Find where the given text appears and provide that cell's center as [X, Y] coordinate. 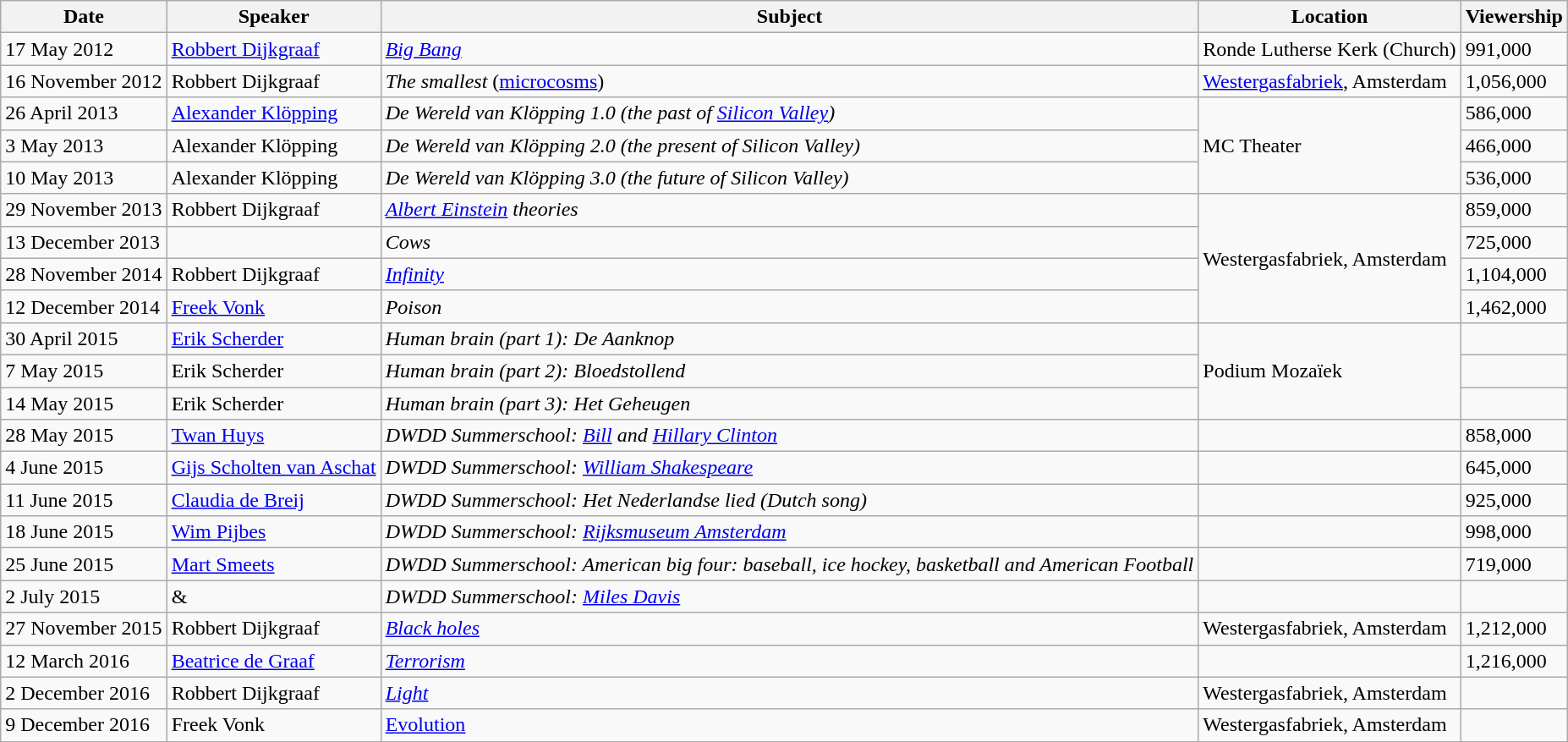
Mart Smeets [274, 564]
Gijs Scholten van Aschat [274, 468]
Albert Einstein theories [790, 210]
1,104,000 [1514, 274]
11 June 2015 [84, 500]
Terrorism [790, 661]
586,000 [1514, 113]
Subject [790, 17]
DWDD Summerschool: Bill and Hillary Clinton [790, 436]
Human brain (part 3): Het Geheugen [790, 404]
2 July 2015 [84, 596]
14 May 2015 [84, 404]
13 December 2013 [84, 242]
Human brain (part 1): De Aanknop [790, 338]
1,212,000 [1514, 629]
Light [790, 693]
29 November 2013 [84, 210]
2 December 2016 [84, 693]
7 May 2015 [84, 371]
858,000 [1514, 436]
DWDD Summerschool: Het Nederlandse lied (Dutch song) [790, 500]
DWDD Summerschool: Miles Davis [790, 596]
1,216,000 [1514, 661]
Black holes [790, 629]
859,000 [1514, 210]
10 May 2013 [84, 178]
466,000 [1514, 146]
Location [1330, 17]
30 April 2015 [84, 338]
Wim Pijbes [274, 532]
Cows [790, 242]
925,000 [1514, 500]
1,056,000 [1514, 81]
16 November 2012 [84, 81]
Human brain (part 2): Bloedstollend [790, 371]
DWDD Summerschool: William Shakespeare [790, 468]
12 March 2016 [84, 661]
Poison [790, 306]
998,000 [1514, 532]
Evolution [790, 725]
De Wereld van Klöpping 1.0 (the past of Silicon Valley) [790, 113]
Beatrice de Graaf [274, 661]
DWDD Summerschool: Rijksmuseum Amsterdam [790, 532]
26 April 2013 [84, 113]
Date [84, 17]
4 June 2015 [84, 468]
Claudia de Breij [274, 500]
Speaker [274, 17]
Big Bang [790, 49]
27 November 2015 [84, 629]
28 November 2014 [84, 274]
12 December 2014 [84, 306]
Podium Mozaïek [1330, 371]
725,000 [1514, 242]
1,462,000 [1514, 306]
Infinity [790, 274]
3 May 2013 [84, 146]
Twan Huys [274, 436]
& [274, 596]
9 December 2016 [84, 725]
18 June 2015 [84, 532]
991,000 [1514, 49]
Ronde Lutherse Kerk (Church) [1330, 49]
25 June 2015 [84, 564]
De Wereld van Klöpping 3.0 (the future of Silicon Valley) [790, 178]
De Wereld van Klöpping 2.0 (the present of Silicon Valley) [790, 146]
645,000 [1514, 468]
MC Theater [1330, 146]
The smallest (microcosms) [790, 81]
719,000 [1514, 564]
536,000 [1514, 178]
17 May 2012 [84, 49]
Viewership [1514, 17]
DWDD Summerschool: American big four: baseball, ice hockey, basketball and American Football [790, 564]
28 May 2015 [84, 436]
